Detect which cell encompasses the target text, then output its (x, y) center coordinate. 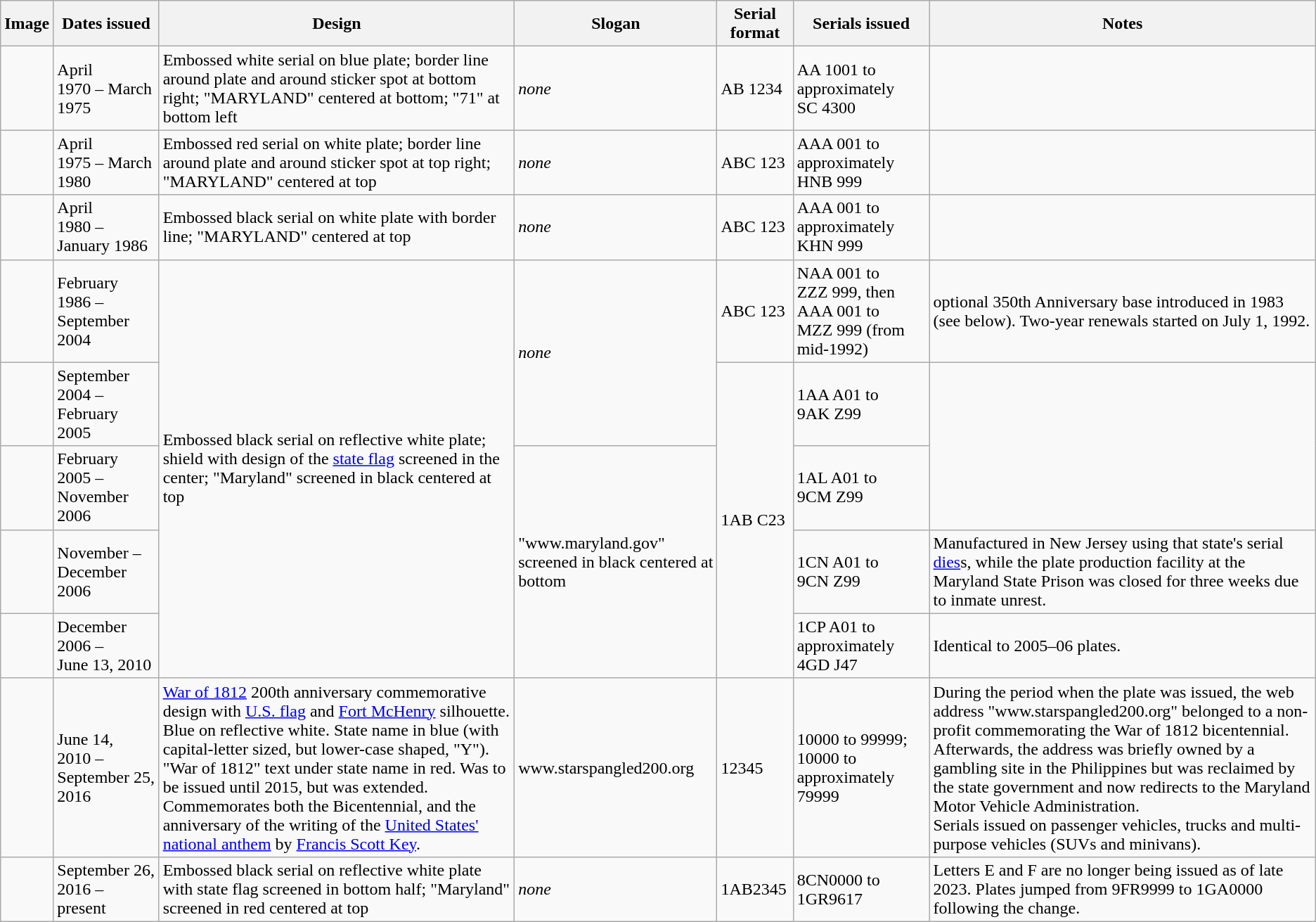
Embossed black serial on reflective white plate with state flag screened in bottom half; "Maryland" screened in red centered at top (337, 889)
1CN A01 to 9CN Z99 (861, 571)
November – December 2006 (106, 571)
December 2006 –June 13, 2010 (106, 646)
Identical to 2005–06 plates. (1122, 646)
Embossed black serial on white plate with border line; "MARYLAND" centered at top (337, 227)
Design (337, 24)
Notes (1122, 24)
Serial format (755, 24)
April1975 – March1980 (106, 162)
1AL A01 to 9CM Z99 (861, 488)
September 26, 2016 – present (106, 889)
optional 350th Anniversary base introduced in 1983 (see below). Two-year renewals started on July 1, 1992. (1122, 311)
AAA 001 to approximately KHN 999 (861, 227)
Embossed red serial on white plate; border line around plate and around sticker spot at top right; "MARYLAND" centered at top (337, 162)
September 2004 – February 2005 (106, 404)
Letters E and F are no longer being issued as of late 2023. Plates jumped from 9FR9999 to 1GA0000 following the change. (1122, 889)
1AB C23 (755, 520)
April1980 – January 1986 (106, 227)
10000 to 99999; 10000 to approximately 79999 (861, 767)
1AB2345 (755, 889)
1CP A01 to approximately 4GD J47 (861, 646)
AA 1001 to approximately SC 4300 (861, 89)
February 1986 – September 2004 (106, 311)
June 14, 2010 – September 25, 2016 (106, 767)
AAA 001 to approximately HNB 999 (861, 162)
1AA A01 to 9AK Z99 (861, 404)
www.starspangled200.org (616, 767)
February 2005 – November 2006 (106, 488)
NAA 001 to ZZZ 999, then AAA 001 to MZZ 999 (from mid-1992) (861, 311)
Image (27, 24)
8CN0000 to 1GR9617 (861, 889)
12345 (755, 767)
Slogan (616, 24)
AB 1234 (755, 89)
Serials issued (861, 24)
April1970 – March1975 (106, 89)
"www.maryland.gov" screened in black centered at bottom (616, 562)
Dates issued (106, 24)
